Locate the cell with the specified text and output its [x, y] center coordinate. 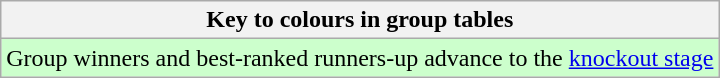
Group winners and best-ranked runners-up advance to the knockout stage [360, 58]
Key to colours in group tables [360, 20]
